Pinpoint the cell where the given text exists, returning its [X, Y] midpoint coordinate. 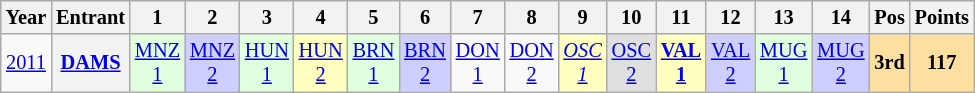
HUN1 [267, 63]
VAL2 [730, 63]
10 [632, 17]
VAL1 [681, 63]
3 [267, 17]
HUN2 [321, 63]
1 [158, 17]
117 [942, 63]
MNZ1 [158, 63]
4 [321, 17]
MUG1 [784, 63]
14 [840, 17]
Year [26, 17]
9 [582, 17]
2011 [26, 63]
2 [212, 17]
DON2 [532, 63]
OSC1 [582, 63]
12 [730, 17]
6 [425, 17]
OSC2 [632, 63]
3rd [890, 63]
BRN2 [425, 63]
Entrant [90, 17]
13 [784, 17]
MNZ2 [212, 63]
DAMS [90, 63]
7 [478, 17]
Points [942, 17]
MUG2 [840, 63]
8 [532, 17]
11 [681, 17]
5 [374, 17]
BRN1 [374, 63]
DON1 [478, 63]
Pos [890, 17]
